Return the [x, y] coordinate for the center point of the cell that contains the specified text.  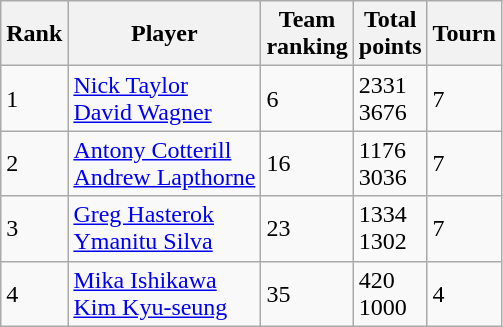
Totalpoints [390, 34]
1 [34, 98]
16 [307, 164]
13341302 [390, 228]
Antony Cotterill Andrew Lapthorne [164, 164]
35 [307, 294]
Rank [34, 34]
3 [34, 228]
23 [307, 228]
Nick Taylor David Wagner [164, 98]
Teamranking [307, 34]
Greg Hasterok Ymanitu Silva [164, 228]
23313676 [390, 98]
Tourn [464, 34]
6 [307, 98]
11763036 [390, 164]
4201000 [390, 294]
2 [34, 164]
Mika Ishikawa Kim Kyu-seung [164, 294]
Player [164, 34]
